Identify which cell holds the provided text, then report its (x, y) central coordinate. 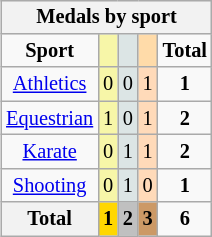
6 (185, 219)
Medals by sport (106, 17)
Equestrian (50, 118)
3 (148, 219)
Shooting (50, 185)
Sport (50, 51)
Athletics (50, 84)
Karate (50, 152)
